Return the (X, Y) coordinate for the center point of the cell that contains the specified text.  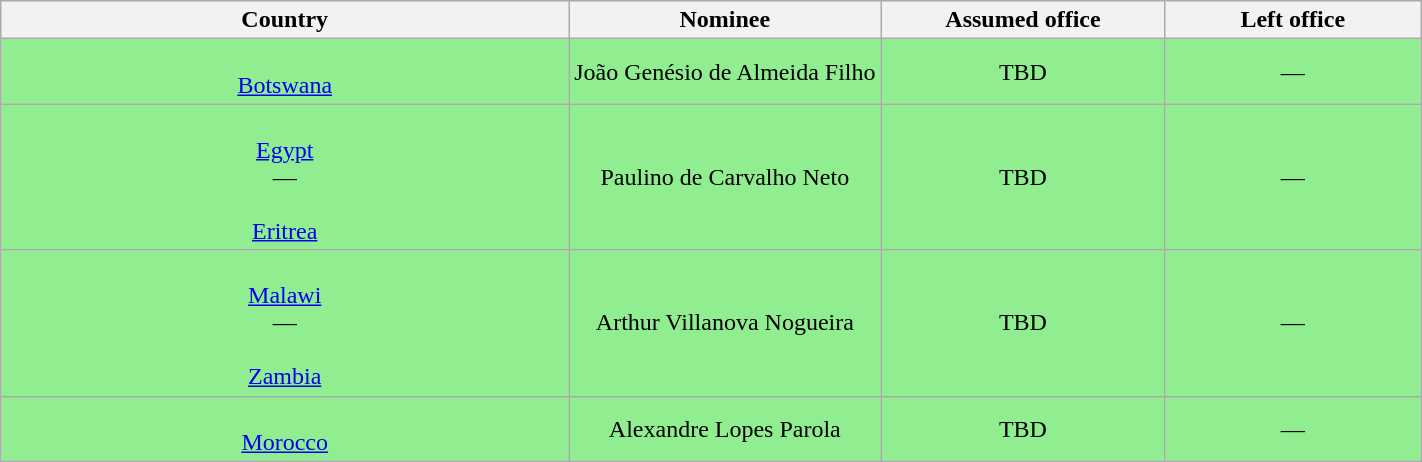
Malawi—Zambia (285, 323)
Alexandre Lopes Parola (725, 428)
Morocco (285, 428)
Country (285, 20)
Egypt—Eritrea (285, 177)
João Genésio de Almeida Filho (725, 72)
Arthur Villanova Nogueira (725, 323)
Assumed office (1023, 20)
Nominee (725, 20)
Botswana (285, 72)
Left office (1293, 20)
Paulino de Carvalho Neto (725, 177)
